Search for the cell housing the specified text and yield its [x, y] center coordinate. 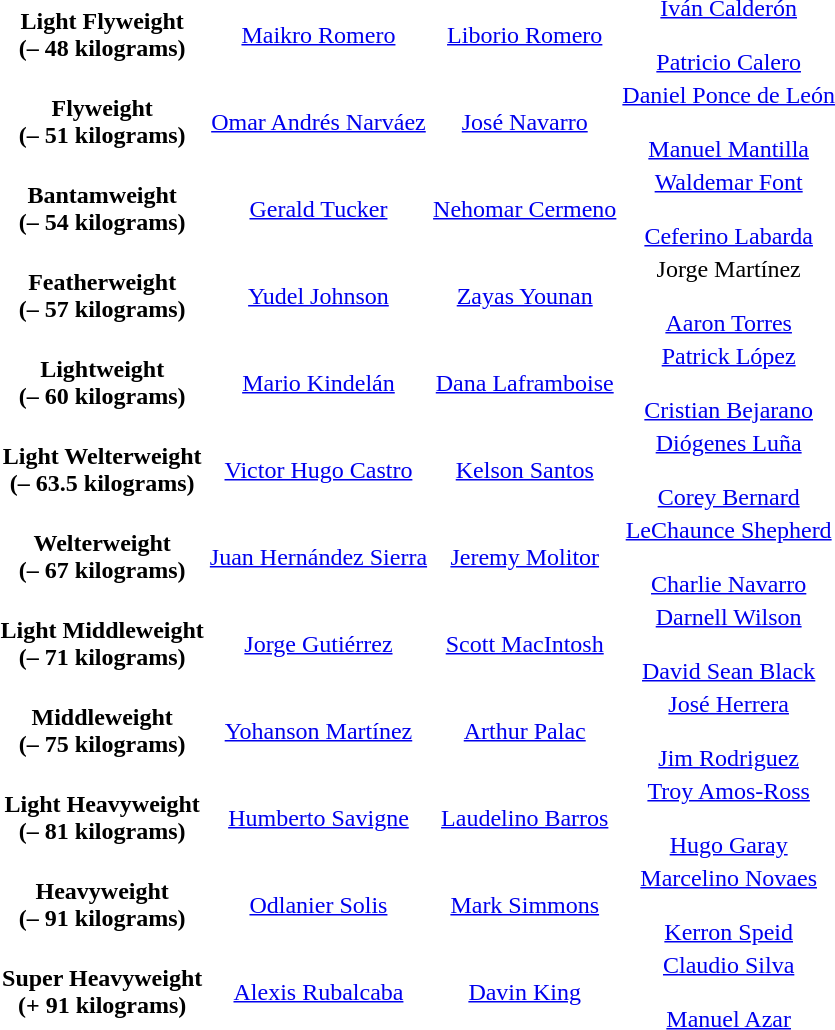
Laudelino Barros [525, 818]
Gerald Tucker [318, 209]
Zayas Younan [525, 296]
Mark Simmons [525, 905]
Mario Kindelán [318, 383]
Jeremy Molitor [525, 557]
Yudel Johnson [318, 296]
Jorge Gutiérrez [318, 644]
Arthur Palac [525, 731]
Odlanier Solis [318, 905]
Victor Hugo Castro [318, 470]
Dana Laframboise [525, 383]
Omar Andrés Narváez [318, 122]
Scott MacIntosh [525, 644]
José Navarro [525, 122]
Nehomar Cermeno [525, 209]
Juan Hernández Sierra [318, 557]
Yohanson Martínez [318, 731]
Kelson Santos [525, 470]
Humberto Savigne [318, 818]
